Return [X, Y] of the center of cell containing provided text 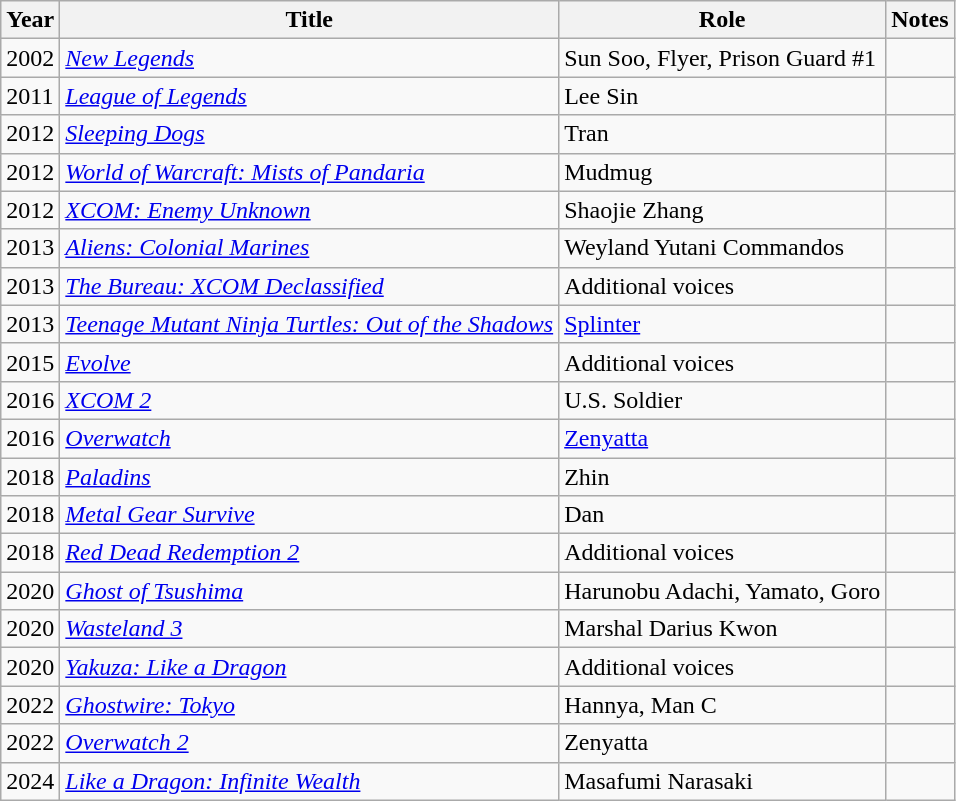
Mudmug [722, 172]
Hannya, Man C [722, 705]
Wasteland 3 [310, 629]
Overwatch [310, 438]
Evolve [310, 362]
XCOM: Enemy Unknown [310, 210]
Sleeping Dogs [310, 134]
Sun Soo, Flyer, Prison Guard #1 [722, 58]
Shaojie Zhang [722, 210]
Aliens: Colonial Marines [310, 248]
U.S. Soldier [722, 400]
Splinter [722, 324]
Paladins [310, 477]
Dan [722, 515]
Overwatch 2 [310, 743]
Metal Gear Survive [310, 515]
Ghostwire: Tokyo [310, 705]
League of Legends [310, 96]
Harunobu Adachi, Yamato, Goro [722, 591]
Tran [722, 134]
Lee Sin [722, 96]
Teenage Mutant Ninja Turtles: Out of the Shadows [310, 324]
2011 [30, 96]
2015 [30, 362]
2024 [30, 781]
Zhin [722, 477]
Red Dead Redemption 2 [310, 553]
Masafumi Narasaki [722, 781]
Ghost of Tsushima [310, 591]
New Legends [310, 58]
World of Warcraft: Mists of Pandaria [310, 172]
Year [30, 20]
Title [310, 20]
The Bureau: XCOM Declassified [310, 286]
Like a Dragon: Infinite Wealth [310, 781]
Weyland Yutani Commandos [722, 248]
Yakuza: Like a Dragon [310, 667]
Role [722, 20]
Notes [920, 20]
Marshal Darius Kwon [722, 629]
XCOM 2 [310, 400]
2002 [30, 58]
